From the cell containing the given text, extract its center point as (X, Y) coordinate. 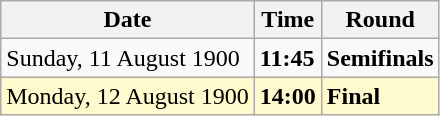
Sunday, 11 August 1900 (128, 58)
Semifinals (380, 58)
Final (380, 96)
Time (288, 20)
11:45 (288, 58)
14:00 (288, 96)
Round (380, 20)
Monday, 12 August 1900 (128, 96)
Date (128, 20)
